From the cell containing the given text, extract its center point as [X, Y] coordinate. 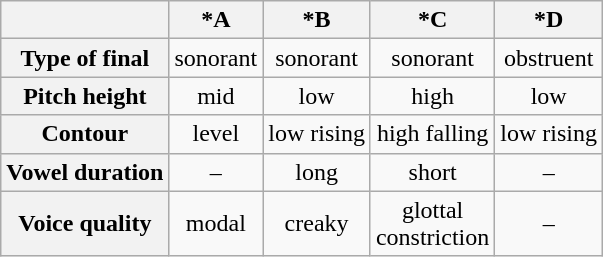
obstruent [549, 58]
*B [317, 20]
*D [549, 20]
high [432, 96]
glottal constriction [432, 224]
Vowel duration [85, 172]
*A [216, 20]
Contour [85, 134]
mid [216, 96]
short [432, 172]
Type of final [85, 58]
level [216, 134]
*C [432, 20]
Pitch height [85, 96]
creaky [317, 224]
long [317, 172]
high falling [432, 134]
Voice quality [85, 224]
modal [216, 224]
